Search for the cell housing the specified text and yield its (x, y) center coordinate. 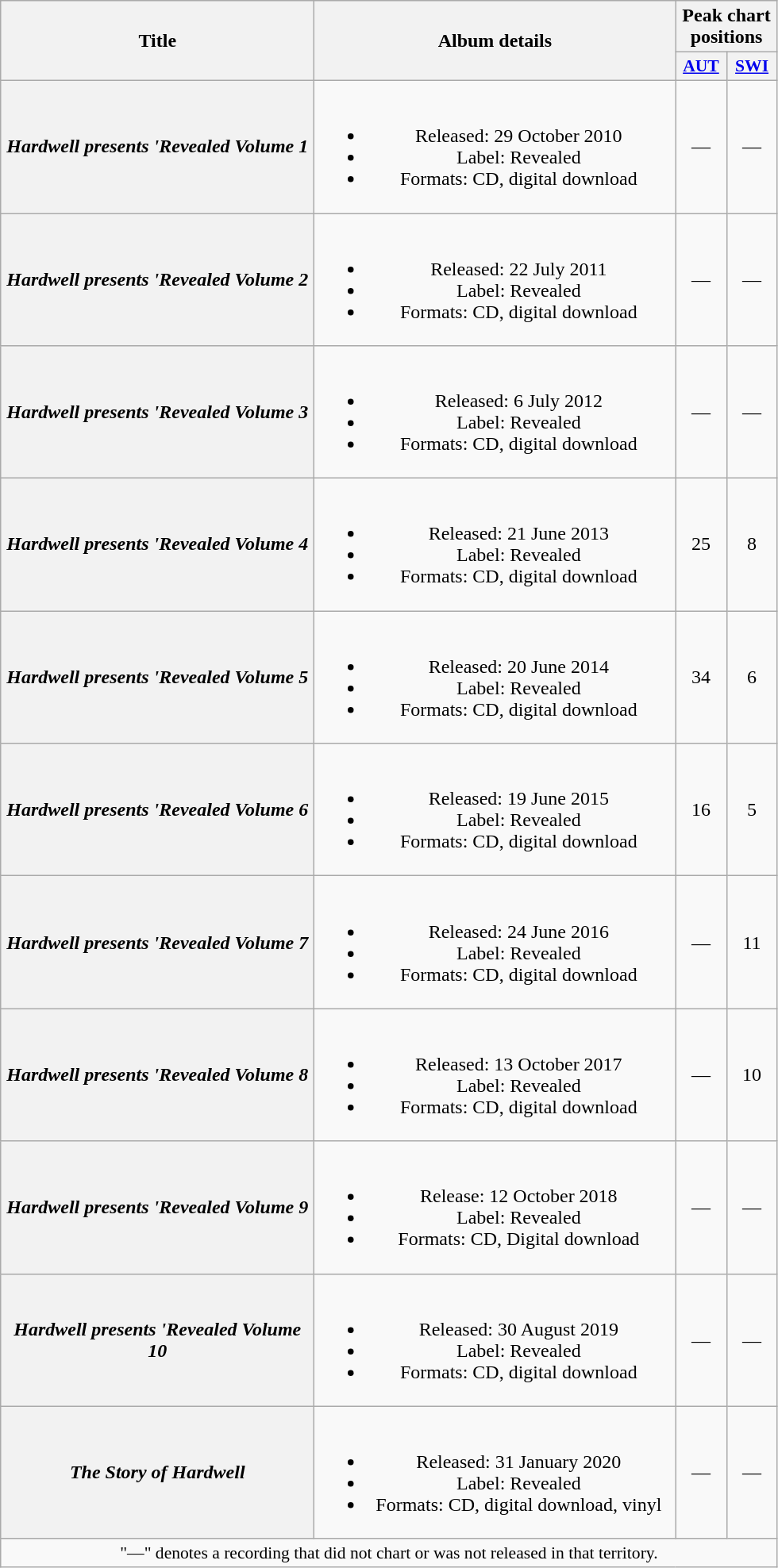
Released: 21 June 2013Label: RevealedFormats: CD, digital download (495, 544)
Hardwell presents 'Revealed Volume 4 (157, 544)
Release: 12 October 2018Label: RevealedFormats: CD, Digital download (495, 1208)
Released: 31 January 2020Label: RevealedFormats: CD, digital download, vinyl (495, 1473)
25 (701, 544)
10 (752, 1074)
Hardwell presents 'Revealed Volume 1 (157, 146)
16 (701, 809)
Hardwell presents 'Revealed Volume 9 (157, 1208)
Peak chart positions (726, 27)
Released: 30 August 2019Label: RevealedFormats: CD, digital download (495, 1339)
Released: 6 July 2012Label: RevealedFormats: CD, digital download (495, 413)
34 (701, 678)
Album details (495, 41)
Released: 29 October 2010Label: RevealedFormats: CD, digital download (495, 146)
Hardwell presents 'Revealed Volume 8 (157, 1074)
The Story of Hardwell (157, 1473)
"—" denotes a recording that did not chart or was not released in that territory. (389, 1553)
Hardwell presents 'Revealed Volume 2 (157, 279)
Released: 22 July 2011Label: RevealedFormats: CD, digital download (495, 279)
Released: 13 October 2017Label: RevealedFormats: CD, digital download (495, 1074)
Released: 20 June 2014Label: RevealedFormats: CD, digital download (495, 678)
Hardwell presents 'Revealed Volume 3 (157, 413)
Released: 19 June 2015Label: RevealedFormats: CD, digital download (495, 809)
Title (157, 41)
Hardwell presents 'Revealed Volume 6 (157, 809)
SWI (752, 67)
Hardwell presents 'Revealed Volume 7 (157, 943)
Hardwell presents 'Revealed Volume 5 (157, 678)
8 (752, 544)
Hardwell presents 'Revealed Volume 10 (157, 1339)
5 (752, 809)
11 (752, 943)
AUT (701, 67)
Released: 24 June 2016Label: RevealedFormats: CD, digital download (495, 943)
6 (752, 678)
